For the text-containing cell, return its midpoint in (x, y) coordinate format. 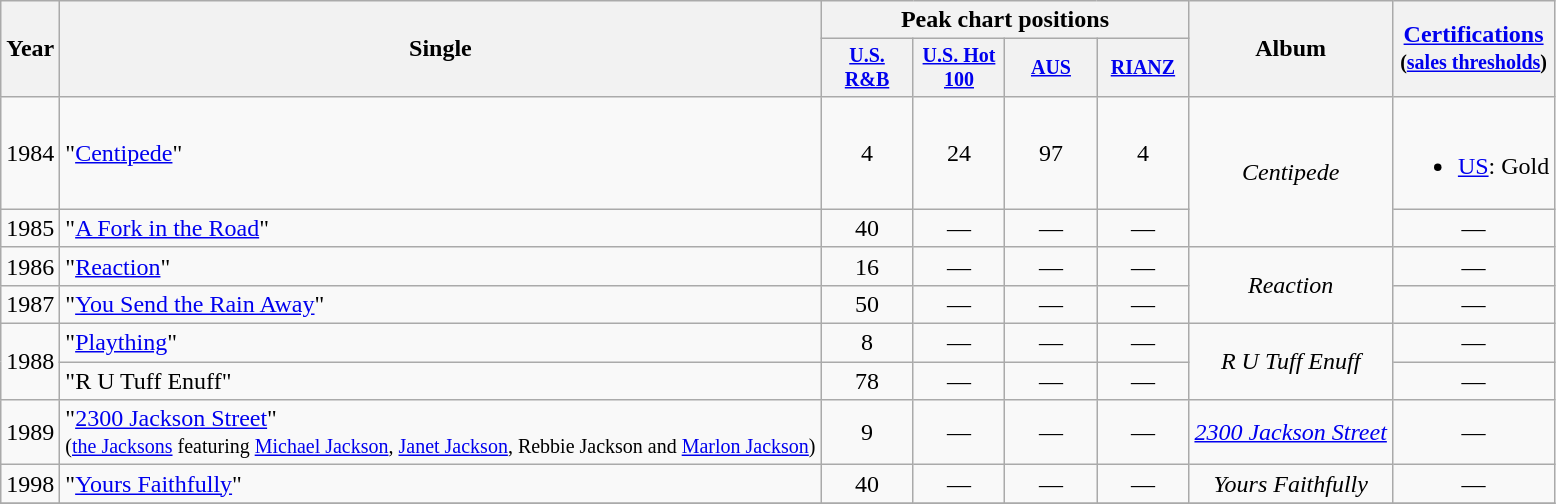
16 (867, 266)
"A Fork in the Road" (440, 228)
Reaction (1290, 285)
1998 (30, 484)
U.S. Hot 100 (959, 68)
1987 (30, 304)
Single (440, 49)
RIANZ (1143, 68)
1985 (30, 228)
Yours Faithfully (1290, 484)
1984 (30, 152)
24 (959, 152)
97 (1051, 152)
Peak chart positions (1005, 20)
1986 (30, 266)
Centipede (1290, 172)
R U Tuff Enuff (1290, 362)
"Centipede" (440, 152)
1988 (30, 362)
Certifications(sales thresholds) (1473, 49)
"Plaything" (440, 343)
AUS (1051, 68)
9 (867, 432)
"2300 Jackson Street" (the Jacksons featuring Michael Jackson, Janet Jackson, Rebbie Jackson and Marlon Jackson) (440, 432)
"Yours Faithfully" (440, 484)
U.S. R&B (867, 68)
US: Gold (1473, 152)
2300 Jackson Street (1290, 432)
"R U Tuff Enuff" (440, 381)
1989 (30, 432)
Year (30, 49)
"You Send the Rain Away" (440, 304)
"Reaction" (440, 266)
Album (1290, 49)
78 (867, 381)
8 (867, 343)
50 (867, 304)
